Extract the [x, y] coordinate from the center of the cell holding the provided text.  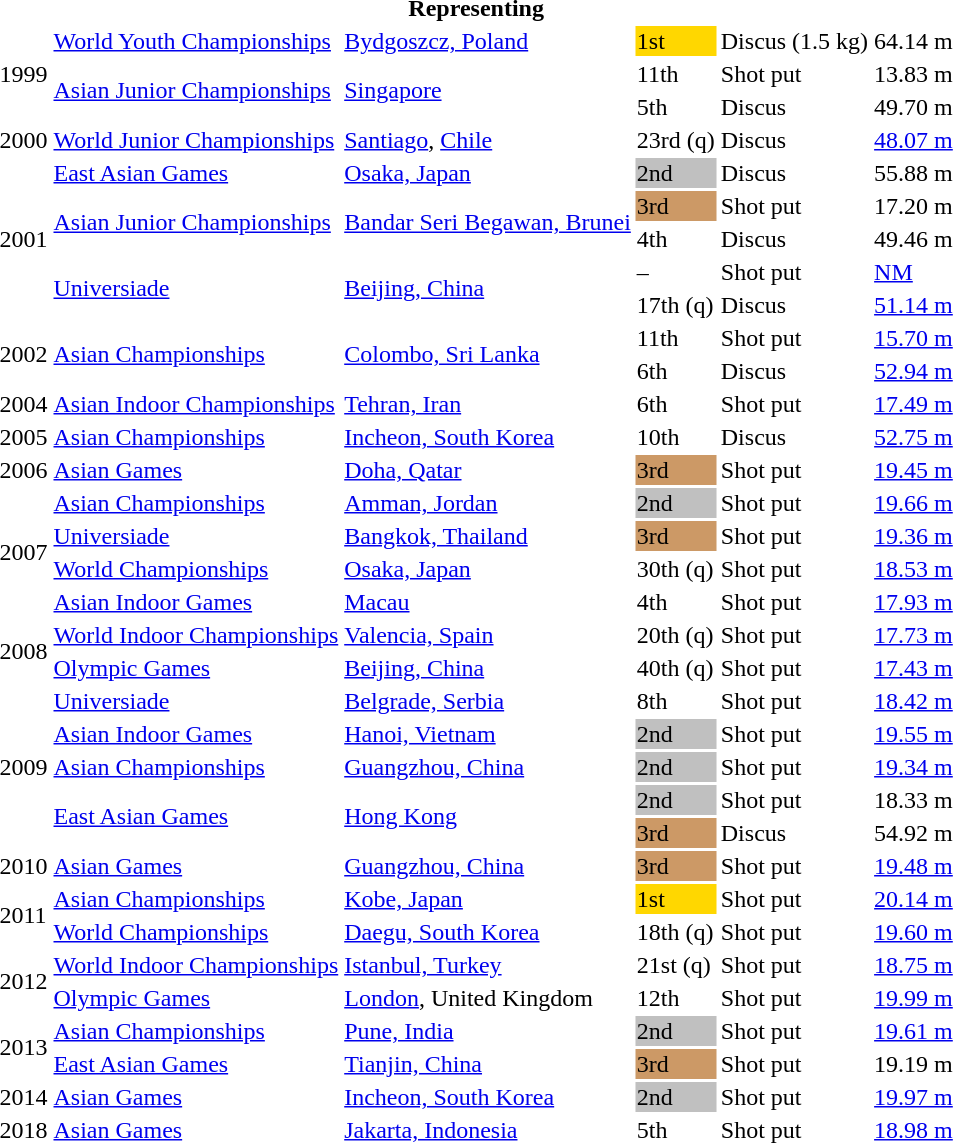
Amman, Jordan [488, 503]
Pune, India [488, 1031]
London, United Kingdom [488, 998]
Bangkok, Thailand [488, 536]
Doha, Qatar [488, 470]
40th (q) [676, 668]
17th (q) [676, 305]
23rd (q) [676, 140]
5th [676, 107]
30th (q) [676, 569]
Asian Indoor Championships [196, 404]
– [676, 272]
Colombo, Sri Lanka [488, 354]
Istanbul, Turkey [488, 965]
20th (q) [676, 635]
Hanoi, Vietnam [488, 734]
Valencia, Spain [488, 635]
World Junior Championships [196, 140]
8th [676, 701]
10th [676, 437]
World Youth Championships [196, 41]
Singapore [488, 90]
18th (q) [676, 932]
21st (q) [676, 965]
Tianjin, China [488, 1064]
Bandar Seri Begawan, Brunei [488, 222]
12th [676, 998]
Belgrade, Serbia [488, 701]
Santiago, Chile [488, 140]
Discus (1.5 kg) [794, 41]
Macau [488, 602]
Kobe, Japan [488, 899]
Hong Kong [488, 816]
Bydgoszcz, Poland [488, 41]
Tehran, Iran [488, 404]
Daegu, South Korea [488, 932]
